Detect which cell encompasses the target text, then output its [x, y] center coordinate. 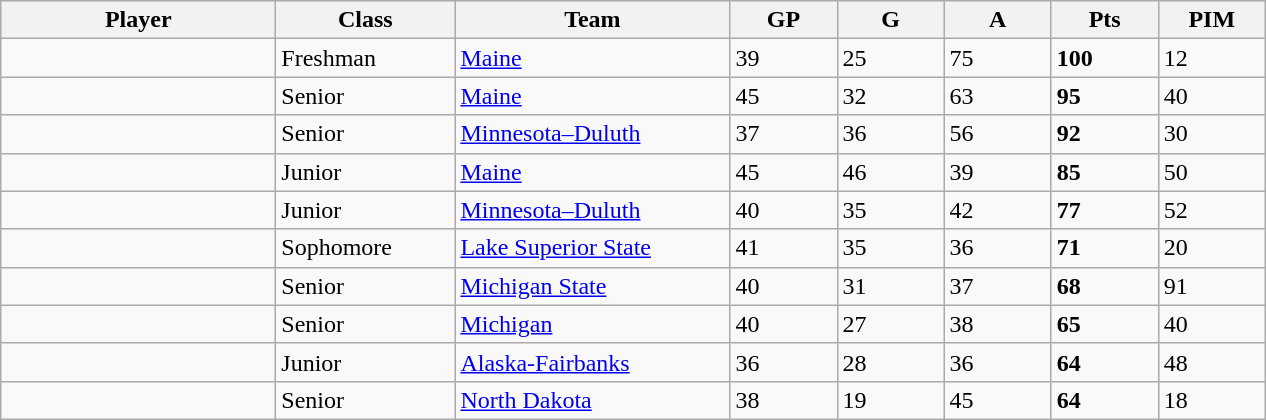
Michigan [592, 324]
GP [784, 20]
71 [1104, 248]
42 [998, 210]
46 [890, 172]
92 [1104, 134]
65 [1104, 324]
28 [890, 362]
32 [890, 96]
100 [1104, 58]
G [890, 20]
Team [592, 20]
85 [1104, 172]
41 [784, 248]
31 [890, 286]
Class [366, 20]
27 [890, 324]
68 [1104, 286]
95 [1104, 96]
50 [1212, 172]
Alaska-Fairbanks [592, 362]
56 [998, 134]
48 [1212, 362]
Pts [1104, 20]
19 [890, 400]
A [998, 20]
PIM [1212, 20]
Lake Superior State [592, 248]
18 [1212, 400]
Freshman [366, 58]
20 [1212, 248]
63 [998, 96]
75 [998, 58]
91 [1212, 286]
52 [1212, 210]
Michigan State [592, 286]
30 [1212, 134]
Player [138, 20]
12 [1212, 58]
25 [890, 58]
North Dakota [592, 400]
Sophomore [366, 248]
77 [1104, 210]
